Output the [x, y] coordinate of the center of the cell containing the given text.  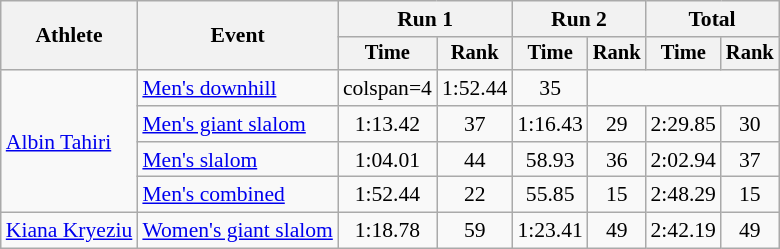
Run 1 [426, 19]
1:04.01 [388, 160]
36 [617, 160]
Men's slalom [238, 160]
Women's giant slalom [238, 231]
22 [474, 195]
Event [238, 36]
Kiana Kryeziu [70, 231]
Total [712, 19]
2:42.19 [682, 231]
44 [474, 160]
Run 2 [578, 19]
29 [617, 124]
2:29.85 [682, 124]
1:18.78 [388, 231]
1:13.42 [388, 124]
Albin Tahiri [70, 141]
30 [750, 124]
Men's combined [238, 195]
2:48.29 [682, 195]
59 [474, 231]
Men's downhill [238, 88]
55.85 [550, 195]
1:16.43 [550, 124]
Athlete [70, 36]
colspan=4 [388, 88]
Men's giant slalom [238, 124]
2:02.94 [682, 160]
35 [550, 88]
1:23.41 [550, 231]
58.93 [550, 160]
